Pinpoint the cell where the given text exists, returning its [X, Y] midpoint coordinate. 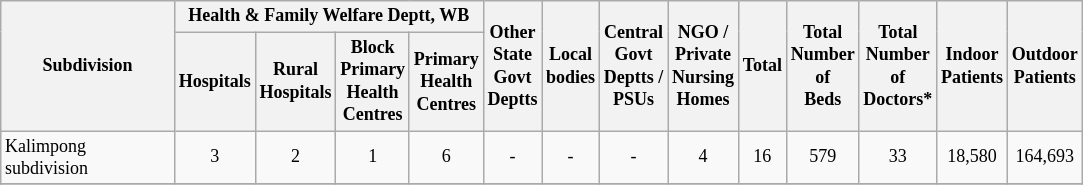
Health & Family Welfare Deptt, WB [328, 16]
OutdoorPatients [1044, 66]
1 [373, 158]
Subdivision [88, 66]
6 [446, 158]
164,693 [1044, 158]
16 [762, 158]
PrimaryHealthCentres [446, 82]
579 [822, 158]
Kalimpong subdivision [88, 158]
TotalNumberofDoctors* [898, 66]
33 [898, 158]
Hospitals [214, 82]
IndoorPatients [972, 66]
RuralHospitals [296, 82]
TotalNumberofBeds [822, 66]
BlockPrimaryHealthCentres [373, 82]
Localbodies [571, 66]
18,580 [972, 158]
OtherStateGovtDeptts [512, 66]
Total [762, 66]
4 [704, 158]
2 [296, 158]
NGO /PrivateNursingHomes [704, 66]
3 [214, 158]
CentralGovtDeptts /PSUs [633, 66]
